Return the (x, y) coordinate for the center point of the cell that contains the specified text.  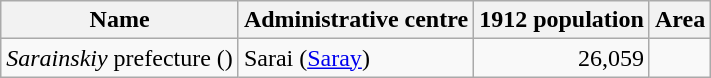
Administrative centre (356, 20)
26,059 (562, 58)
Name (120, 20)
Area (680, 20)
1912 population (562, 20)
Sarai (Saray) (356, 58)
Sarainskiy prefecture () (120, 58)
